Provide the [X, Y] coordinate of the cell's center where the given text is located.  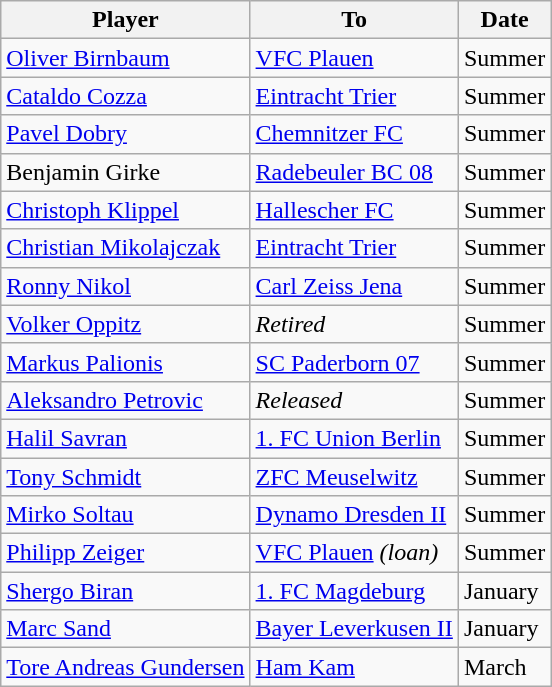
Carl Zeiss Jena [354, 286]
Ham Kam [354, 667]
Bayer Leverkusen II [354, 629]
1. FC Magdeburg [354, 591]
Dynamo Dresden II [354, 515]
Chemnitzer FC [354, 134]
Volker Oppitz [126, 324]
Radebeuler BC 08 [354, 172]
To [354, 20]
Markus Palionis [126, 362]
1. FC Union Berlin [354, 438]
March [504, 667]
Hallescher FC [354, 210]
Tony Schmidt [126, 477]
Shergo Biran [126, 591]
Player [126, 20]
Aleksandro Petrovic [126, 400]
Mirko Soltau [126, 515]
ZFC Meuselwitz [354, 477]
SC Paderborn 07 [354, 362]
VFC Plauen [354, 58]
Christoph Klippel [126, 210]
Christian Mikolajczak [126, 248]
Philipp Zeiger [126, 553]
Marc Sand [126, 629]
Date [504, 20]
Halil Savran [126, 438]
Cataldo Cozza [126, 96]
Released [354, 400]
Ronny Nikol [126, 286]
Pavel Dobry [126, 134]
Retired [354, 324]
Tore Andreas Gundersen [126, 667]
Benjamin Girke [126, 172]
Oliver Birnbaum [126, 58]
VFC Plauen (loan) [354, 553]
